From the cell containing the given text, extract its center point as [X, Y] coordinate. 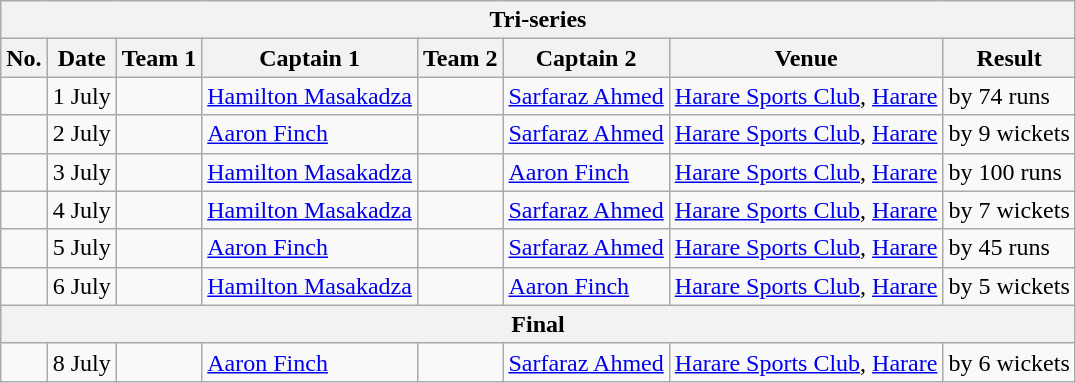
2 July [82, 134]
Team 1 [159, 58]
by 9 wickets [1009, 134]
8 July [82, 362]
4 July [82, 210]
3 July [82, 172]
Date [82, 58]
5 July [82, 248]
1 July [82, 96]
by 7 wickets [1009, 210]
by 45 runs [1009, 248]
by 6 wickets [1009, 362]
by 5 wickets [1009, 286]
6 July [82, 286]
Captain 1 [310, 58]
Venue [806, 58]
Tri-series [538, 20]
by 74 runs [1009, 96]
Final [538, 324]
No. [24, 58]
Result [1009, 58]
Captain 2 [586, 58]
Team 2 [460, 58]
by 100 runs [1009, 172]
